Determine the (x, y) coordinate at the center of the cell enclosing the given text.  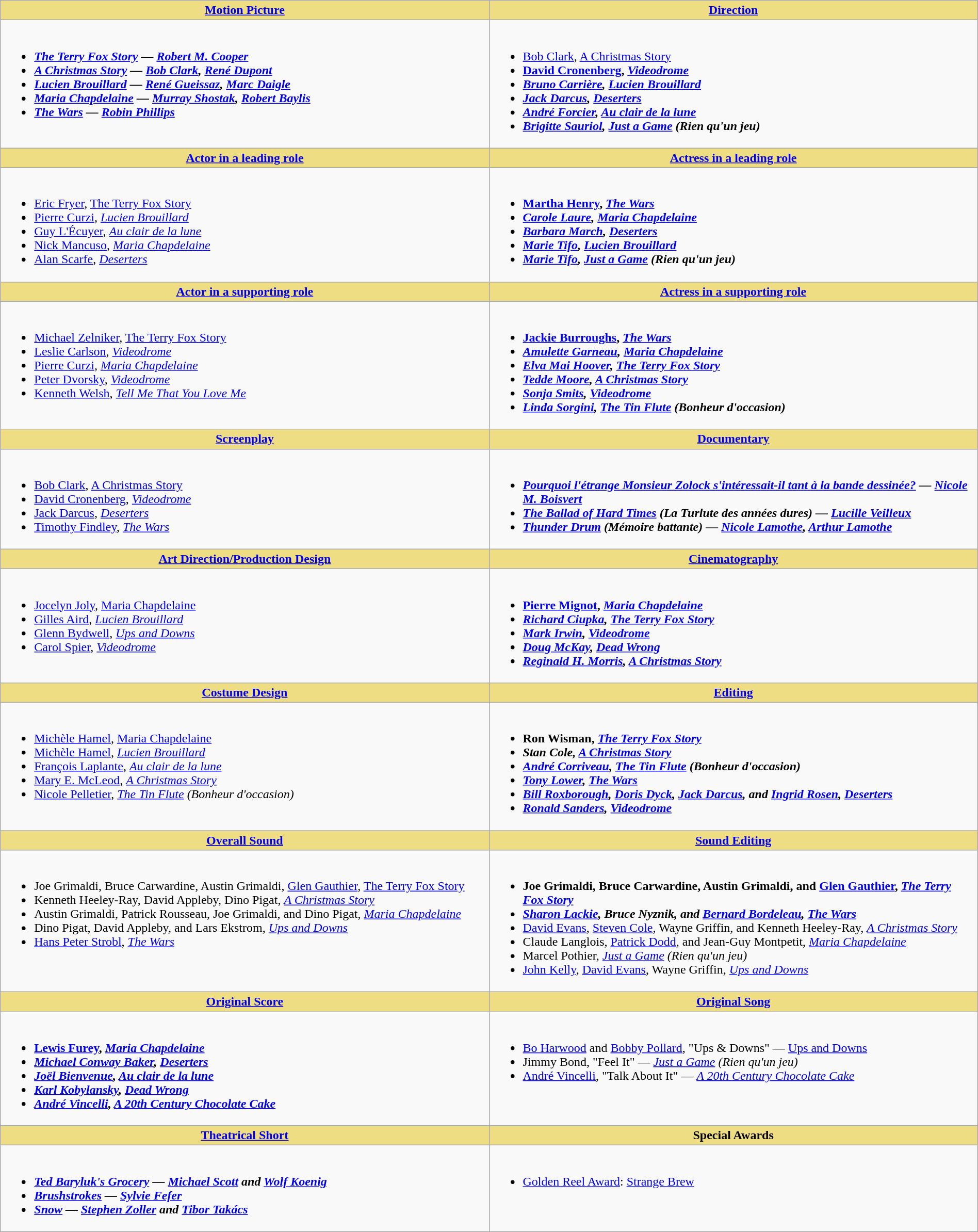
Overall Sound (244, 840)
Costume Design (244, 692)
Theatrical Short (244, 1136)
Jocelyn Joly, Maria ChapdelaineGilles Aird, Lucien BrouillardGlenn Bydwell, Ups and DownsCarol Spier, Videodrome (244, 625)
Ted Baryluk's Grocery — Michael Scott and Wolf KoenigBrushstrokes — Sylvie FeferSnow — Stephen Zoller and Tibor Takács (244, 1189)
Actor in a supporting role (244, 291)
Cinematography (733, 559)
Bob Clark, A Christmas StoryDavid Cronenberg, VideodromeJack Darcus, DesertersTimothy Findley, The Wars (244, 499)
Actor in a leading role (244, 158)
Editing (733, 692)
Special Awards (733, 1136)
Golden Reel Award: Strange Brew (733, 1189)
Screenplay (244, 439)
Eric Fryer, The Terry Fox StoryPierre Curzi, Lucien BrouillardGuy L'Écuyer, Au clair de la luneNick Mancuso, Maria ChapdelaineAlan Scarfe, Deserters (244, 225)
Martha Henry, The WarsCarole Laure, Maria ChapdelaineBarbara March, DesertersMarie Tifo, Lucien BrouillardMarie Tifo, Just a Game (Rien qu'un jeu) (733, 225)
Pierre Mignot, Maria ChapdelaineRichard Ciupka, The Terry Fox StoryMark Irwin, VideodromeDoug McKay, Dead WrongReginald H. Morris, A Christmas Story (733, 625)
Art Direction/Production Design (244, 559)
Original Song (733, 1002)
Actress in a leading role (733, 158)
Documentary (733, 439)
Original Score (244, 1002)
Actress in a supporting role (733, 291)
Direction (733, 10)
Motion Picture (244, 10)
Sound Editing (733, 840)
